Search for the cell housing the specified text and yield its (x, y) center coordinate. 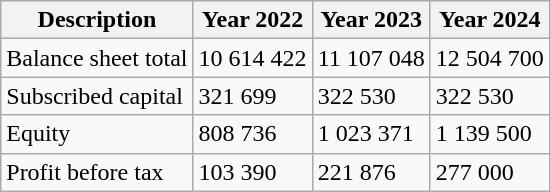
Profit before tax (97, 172)
Year 2024 (490, 20)
Description (97, 20)
277 000 (490, 172)
12 504 700 (490, 58)
808 736 (252, 134)
Year 2022 (252, 20)
Year 2023 (371, 20)
1 023 371 (371, 134)
221 876 (371, 172)
103 390 (252, 172)
321 699 (252, 96)
11 107 048 (371, 58)
Equity (97, 134)
1 139 500 (490, 134)
10 614 422 (252, 58)
Subscribed capital (97, 96)
Balance sheet total (97, 58)
